Determine the [X, Y] coordinate at the center of the cell enclosing the given text.  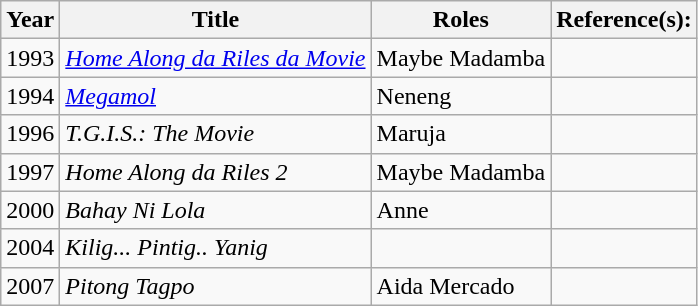
T.G.I.S.: The Movie [216, 134]
1997 [30, 172]
Aida Mercado [461, 286]
Home Along da Riles da Movie [216, 58]
2007 [30, 286]
Megamol [216, 96]
Anne [461, 210]
Bahay Ni Lola [216, 210]
1993 [30, 58]
Maruja [461, 134]
Home Along da Riles 2 [216, 172]
2000 [30, 210]
2004 [30, 248]
Year [30, 20]
1994 [30, 96]
Kilig... Pintig.. Yanig [216, 248]
Neneng [461, 96]
Pitong Tagpo [216, 286]
1996 [30, 134]
Roles [461, 20]
Title [216, 20]
Reference(s): [624, 20]
